From the cell containing the given text, extract its center point as [x, y] coordinate. 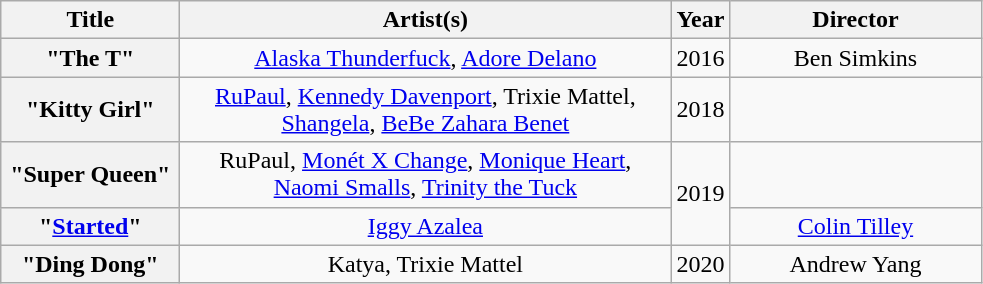
2019 [700, 194]
"Super Queen" [90, 174]
Director [856, 20]
2016 [700, 58]
2018 [700, 110]
Artist(s) [426, 20]
Alaska Thunderfuck, Adore Delano [426, 58]
Katya, Trixie Mattel [426, 264]
Iggy Azalea [426, 226]
"The T" [90, 58]
Year [700, 20]
"Kitty Girl" [90, 110]
Ben Simkins [856, 58]
Andrew Yang [856, 264]
RuPaul, Kennedy Davenport, Trixie Mattel, Shangela, BeBe Zahara Benet [426, 110]
Colin Tilley [856, 226]
RuPaul, Monét X Change, Monique Heart, Naomi Smalls, Trinity the Tuck [426, 174]
"Started" [90, 226]
2020 [700, 264]
"Ding Dong" [90, 264]
Title [90, 20]
